Locate the cell with the specified text and output its [X, Y] center coordinate. 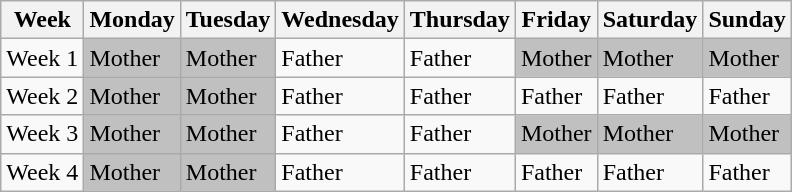
Monday [132, 20]
Week [42, 20]
Week 2 [42, 96]
Friday [556, 20]
Thursday [460, 20]
Tuesday [228, 20]
Saturday [650, 20]
Week 4 [42, 172]
Week 3 [42, 134]
Wednesday [340, 20]
Week 1 [42, 58]
Sunday [747, 20]
